Extract the [X, Y] coordinate from the center of the cell holding the provided text.  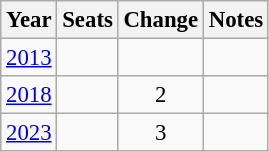
2023 [29, 133]
3 [160, 133]
Notes [236, 20]
Seats [88, 20]
2018 [29, 95]
Change [160, 20]
2 [160, 95]
2013 [29, 58]
Year [29, 20]
